Capture the cell that displays the provided text and extract its [X, Y] central coordinate. 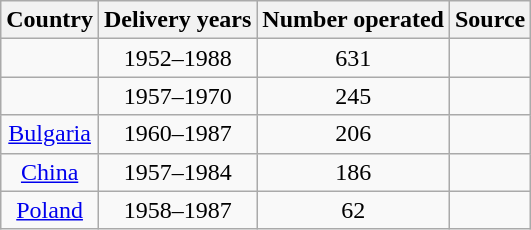
1960–1987 [177, 134]
206 [354, 134]
1957–1984 [177, 172]
186 [354, 172]
1957–1970 [177, 96]
245 [354, 96]
China [50, 172]
Country [50, 20]
Delivery years [177, 20]
631 [354, 58]
Source [490, 20]
62 [354, 210]
Number operated [354, 20]
Bulgaria [50, 134]
1952–1988 [177, 58]
Poland [50, 210]
1958–1987 [177, 210]
